Pinpoint the cell where the given text exists, returning its (X, Y) midpoint coordinate. 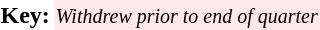
Withdrew prior to end of quarter (186, 15)
